From the cell containing the given text, extract its center point as [X, Y] coordinate. 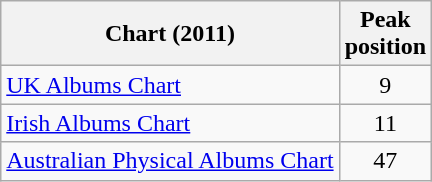
Australian Physical Albums Chart [170, 161]
9 [385, 85]
11 [385, 123]
Irish Albums Chart [170, 123]
47 [385, 161]
UK Albums Chart [170, 85]
Chart (2011) [170, 34]
Peakposition [385, 34]
